Scan for the cell matching the given text and deliver its [x, y] coordinate at center. 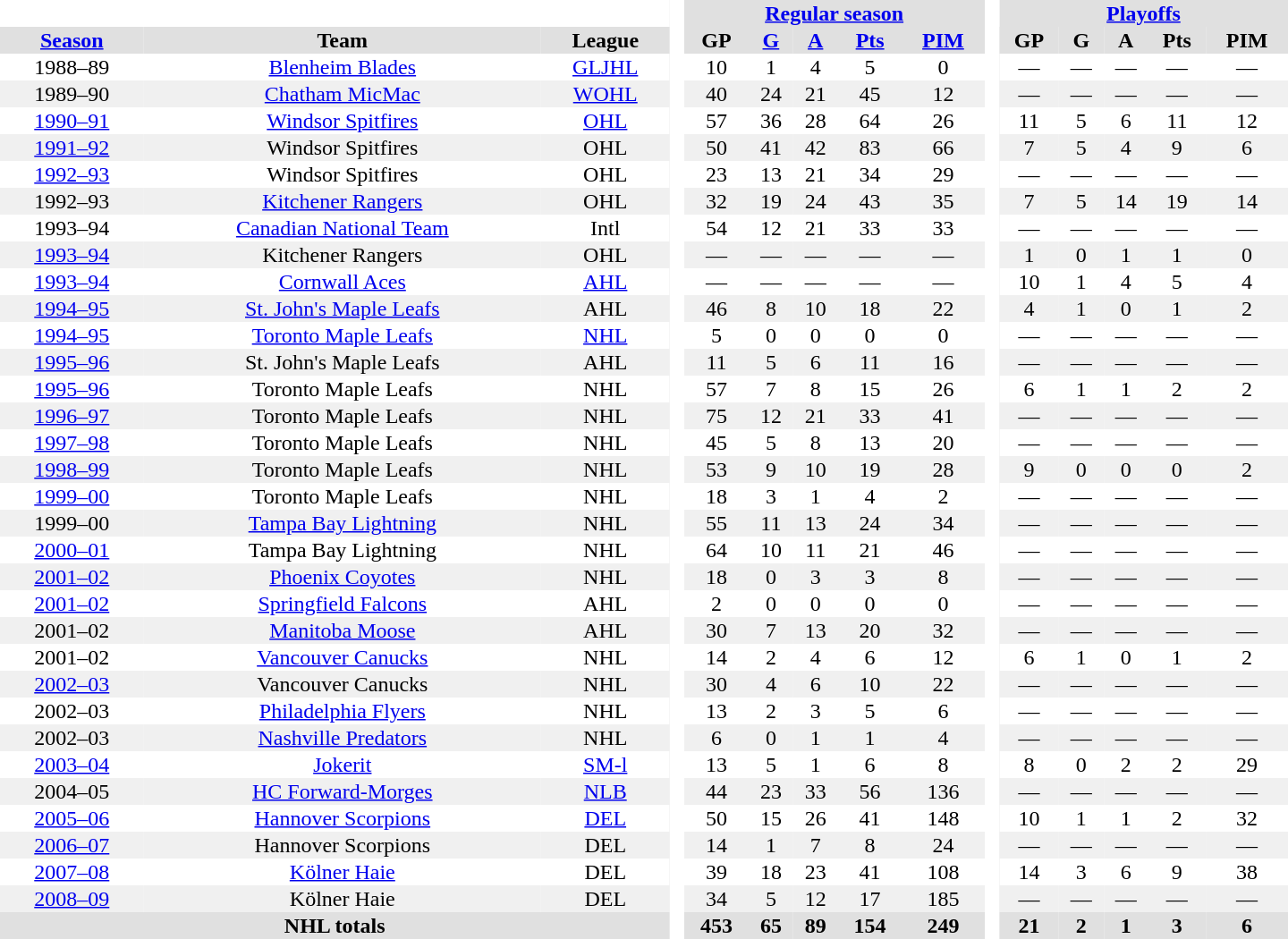
75 [716, 416]
2008–09 [72, 899]
154 [870, 926]
40 [716, 94]
66 [944, 148]
249 [944, 926]
89 [816, 926]
39 [716, 872]
2004–05 [72, 791]
Season [72, 40]
NHL totals [335, 926]
36 [771, 121]
Playoffs [1143, 13]
Blenheim Blades [343, 67]
38 [1247, 872]
2000–01 [72, 550]
2006–07 [72, 845]
1997–98 [72, 443]
54 [716, 228]
44 [716, 791]
2003–04 [72, 765]
NLB [605, 791]
56 [870, 791]
Team [343, 40]
1988–89 [72, 67]
Regular season [834, 13]
Phoenix Coyotes [343, 577]
148 [944, 818]
1991–92 [72, 148]
65 [771, 926]
Springfield Falcons [343, 604]
Jokerit [343, 765]
43 [870, 201]
1989–90 [72, 94]
Philadelphia Flyers [343, 711]
136 [944, 791]
Cornwall Aces [343, 282]
83 [870, 148]
35 [944, 201]
HC Forward-Morges [343, 791]
Intl [605, 228]
Nashville Predators [343, 738]
League [605, 40]
1996–97 [72, 416]
SM-l [605, 765]
Manitoba Moose [343, 630]
16 [944, 362]
Canadian National Team [343, 228]
GLJHL [605, 67]
1998–99 [72, 469]
17 [870, 899]
185 [944, 899]
108 [944, 872]
53 [716, 469]
2005–06 [72, 818]
WOHL [605, 94]
42 [816, 148]
2007–08 [72, 872]
453 [716, 926]
1990–91 [72, 121]
55 [716, 523]
Chatham MicMac [343, 94]
